Locate the cell with the specified text and output its (x, y) center coordinate. 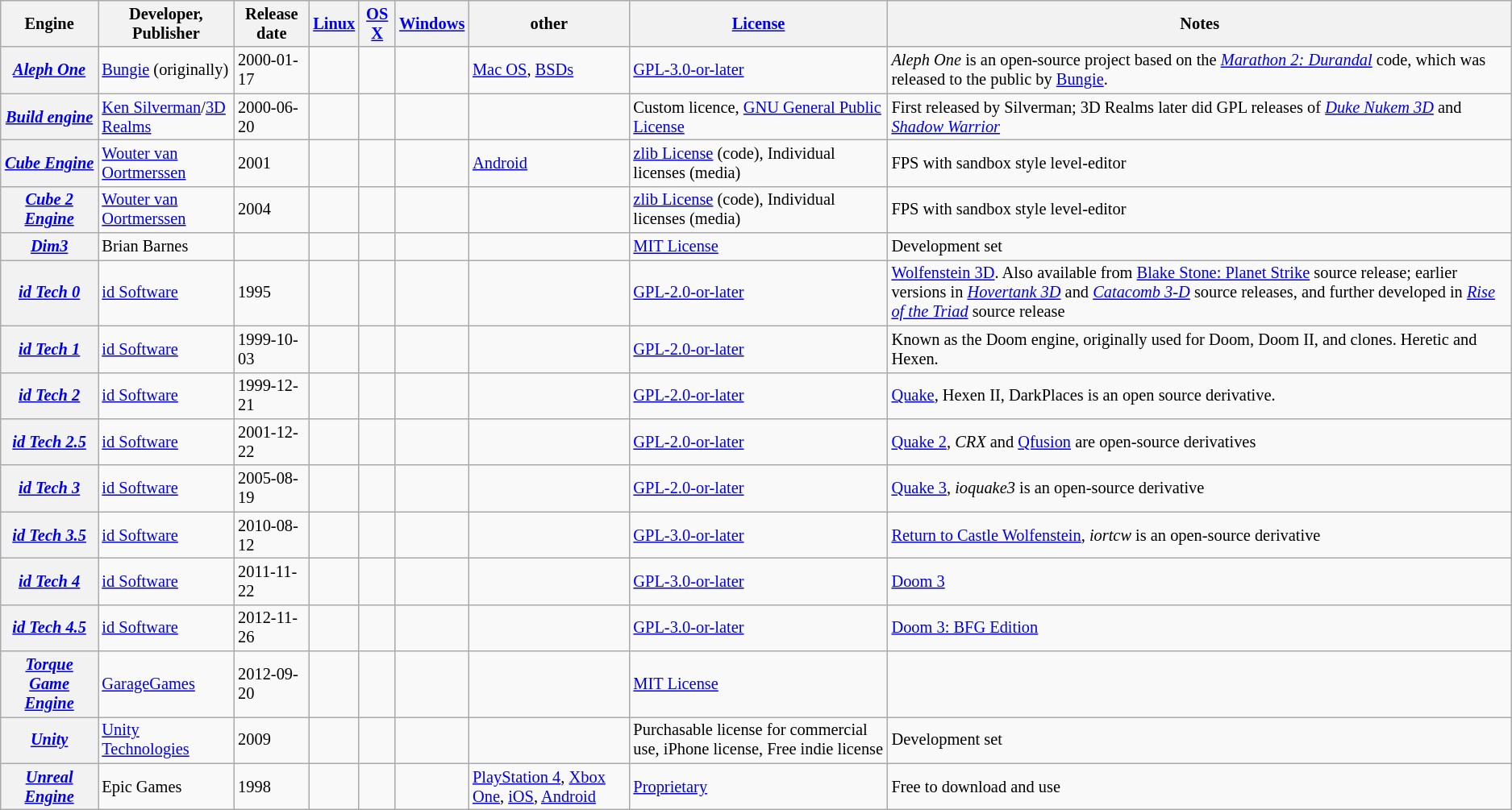
1999-12-21 (271, 396)
other (548, 23)
Quake 3, ioquake3 is an open-source derivative (1200, 488)
Brian Barnes (166, 247)
Unreal Engine (50, 787)
Return to Castle Wolfenstein, iortcw is an open-source derivative (1200, 535)
Engine (50, 23)
Developer, Publisher (166, 23)
id Tech 1 (50, 349)
Bungie (originally) (166, 70)
Proprietary (759, 787)
2011-11-22 (271, 581)
id Tech 3 (50, 488)
2012-11-26 (271, 628)
Build engine (50, 117)
License (759, 23)
Quake 2, CRX and Qfusion are open-source derivatives (1200, 442)
Unity (50, 740)
Unity Technologies (166, 740)
id Tech 4.5 (50, 628)
2001 (271, 163)
Torque Game Engine (50, 684)
Aleph One (50, 70)
Quake, Hexen II, DarkPlaces is an open source derivative. (1200, 396)
Dim3 (50, 247)
2000-01-17 (271, 70)
2010-08-12 (271, 535)
Purchasable license for commercial use, iPhone license, Free indie license (759, 740)
Aleph One is an open-source project based on the Marathon 2: Durandal code, which was released to the public by Bungie. (1200, 70)
First released by Silverman; 3D Realms later did GPL releases of Duke Nukem 3D and Shadow Warrior (1200, 117)
Windows (432, 23)
Cube 2 Engine (50, 210)
Notes (1200, 23)
Ken Silverman/3D Realms (166, 117)
Android (548, 163)
id Tech 3.5 (50, 535)
Linux (334, 23)
1999-10-03 (271, 349)
Epic Games (166, 787)
Mac OS, BSDs (548, 70)
1998 (271, 787)
id Tech 2 (50, 396)
2012-09-20 (271, 684)
id Tech 0 (50, 293)
Doom 3: BFG Edition (1200, 628)
Custom licence, GNU General Public License (759, 117)
2005-08-19 (271, 488)
OS X (377, 23)
2001-12-22 (271, 442)
2000-06-20 (271, 117)
Release date (271, 23)
2004 (271, 210)
Free to download and use (1200, 787)
id Tech 2.5 (50, 442)
2009 (271, 740)
Doom 3 (1200, 581)
Known as the Doom engine, originally used for Doom, Doom II, and clones. Heretic and Hexen. (1200, 349)
id Tech 4 (50, 581)
GarageGames (166, 684)
1995 (271, 293)
PlayStation 4, Xbox One, iOS, Android (548, 787)
Cube Engine (50, 163)
